Return the (X, Y) coordinate for the center point of the cell that contains the specified text.  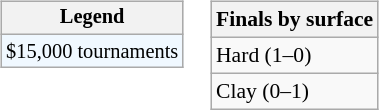
Finals by surface (294, 20)
Hard (1–0) (294, 55)
Legend (92, 18)
Clay (0–1) (294, 91)
$15,000 tournaments (92, 51)
